Identify which cell holds the provided text, then report its [X, Y] central coordinate. 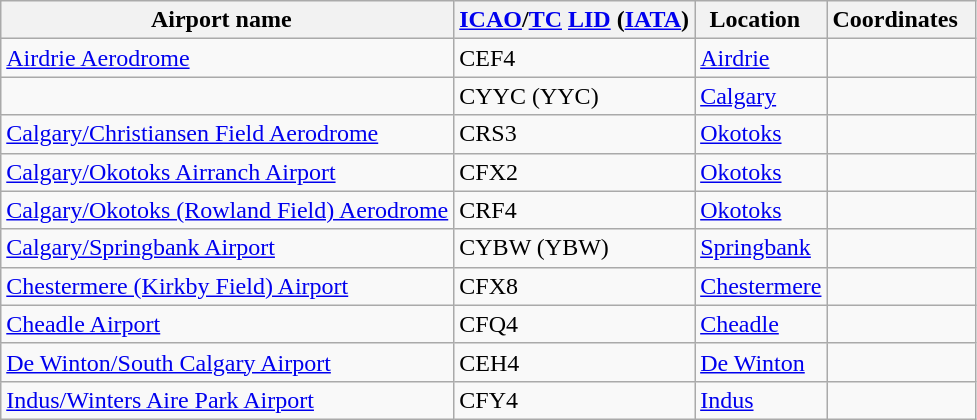
Airdrie [761, 58]
Airdrie Aerodrome [228, 58]
CEH4 [574, 362]
CRS3 [574, 134]
CYBW (YBW) [574, 248]
Location [761, 20]
CRF4 [574, 210]
Cheadle [761, 324]
CFY4 [574, 400]
CEF4 [574, 58]
Calgary/Okotoks Airranch Airport [228, 172]
ICAO/TC LID (IATA) [574, 20]
CFX2 [574, 172]
Indus [761, 400]
Chestermere [761, 286]
Chestermere (Kirkby Field) Airport [228, 286]
De Winton [761, 362]
Indus/Winters Aire Park Airport [228, 400]
Cheadle Airport [228, 324]
Coordinates [901, 20]
De Winton/South Calgary Airport [228, 362]
CFQ4 [574, 324]
Calgary/Christiansen Field Aerodrome [228, 134]
Calgary/Springbank Airport [228, 248]
Springbank [761, 248]
Calgary/Okotoks (Rowland Field) Aerodrome [228, 210]
Airport name [228, 20]
CYYC (YYC) [574, 96]
Calgary [761, 96]
CFX8 [574, 286]
